Detect which cell encompasses the target text, then output its [x, y] center coordinate. 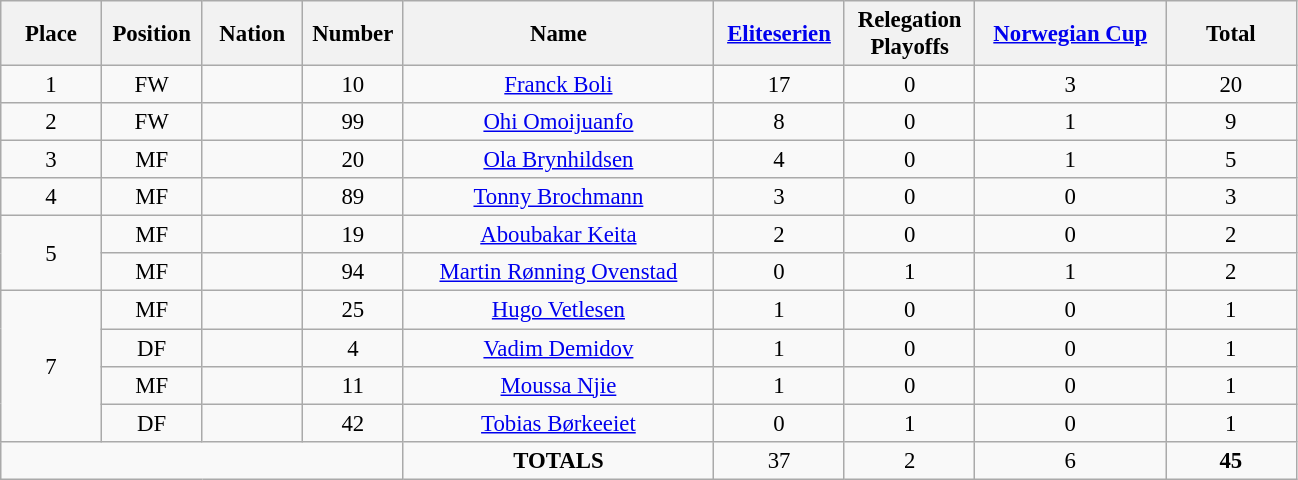
Name [558, 34]
Martin Rønning Ovenstad [558, 273]
Nation [252, 34]
Total [1232, 34]
11 [354, 385]
Hugo Vetlesen [558, 310]
6 [1070, 460]
Tonny Brochmann [558, 197]
Vadim Demidov [558, 348]
Tobias Børkeeiet [558, 423]
42 [354, 423]
Relegation Playoffs [910, 34]
17 [780, 85]
8 [780, 122]
25 [354, 310]
TOTALS [558, 460]
10 [354, 85]
99 [354, 122]
19 [354, 235]
Position [152, 34]
37 [780, 460]
7 [52, 366]
Franck Boli [558, 85]
Norwegian Cup [1070, 34]
89 [354, 197]
94 [354, 273]
Moussa Njie [558, 385]
9 [1232, 122]
Eliteserien [780, 34]
45 [1232, 460]
Place [52, 34]
Number [354, 34]
Aboubakar Keita [558, 235]
Ola Brynhildsen [558, 160]
Ohi Omoijuanfo [558, 122]
